Return (x, y) of the center of cell containing provided text 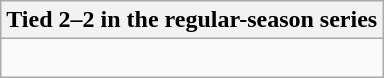
Tied 2–2 in the regular-season series (192, 20)
